Pinpoint the cell where the given text exists, returning its [x, y] midpoint coordinate. 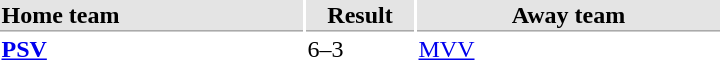
Away team [568, 16]
Home team [152, 16]
Result [360, 16]
